Capture the cell that displays the provided text and extract its (x, y) central coordinate. 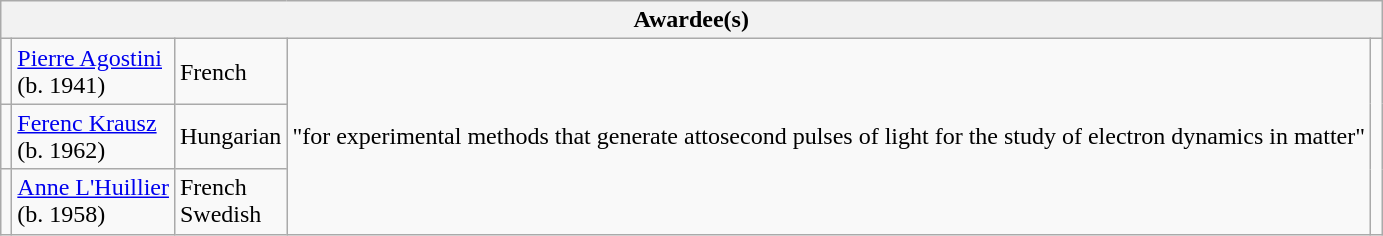
Ferenc Krausz(b. 1962) (94, 136)
Pierre Agostini(b. 1941) (94, 72)
Hungarian (230, 136)
Awardee(s) (692, 20)
French Swedish (230, 202)
"for experimental methods that generate attosecond pulses of light for the study of electron dynamics in matter" (829, 136)
Anne L'Huillier(b. 1958) (94, 202)
French (230, 72)
